Determine the [x, y] coordinate at the center of the cell enclosing the given text.  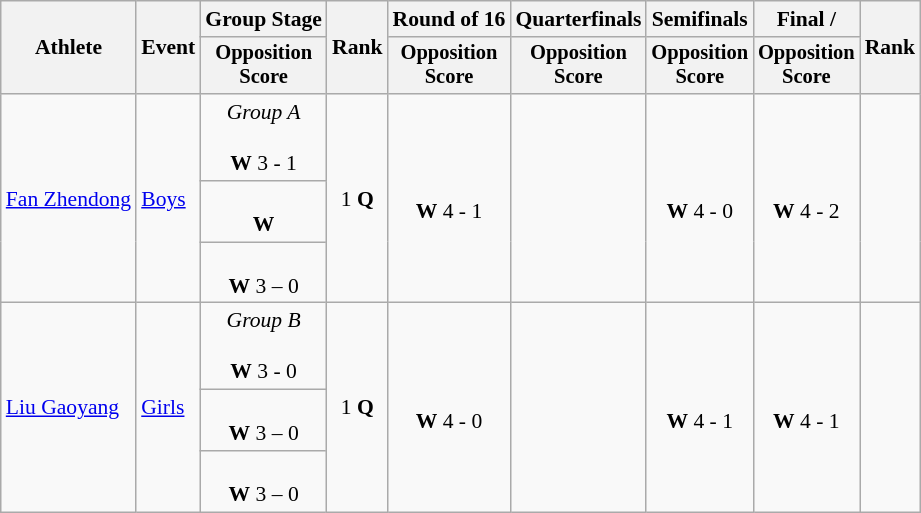
Group BW 3 - 0 [264, 346]
Semifinals [700, 19]
Boys [168, 198]
Fan Zhendong [68, 198]
Group Stage [264, 19]
Quarterfinals [578, 19]
Final / [806, 19]
Event [168, 48]
Girls [168, 408]
Liu Gaoyang [68, 408]
Round of 16 [450, 19]
Group AW 3 - 1 [264, 138]
Athlete [68, 48]
W [264, 212]
W 4 - 2 [806, 198]
